Capture the cell that displays the provided text and extract its [x, y] central coordinate. 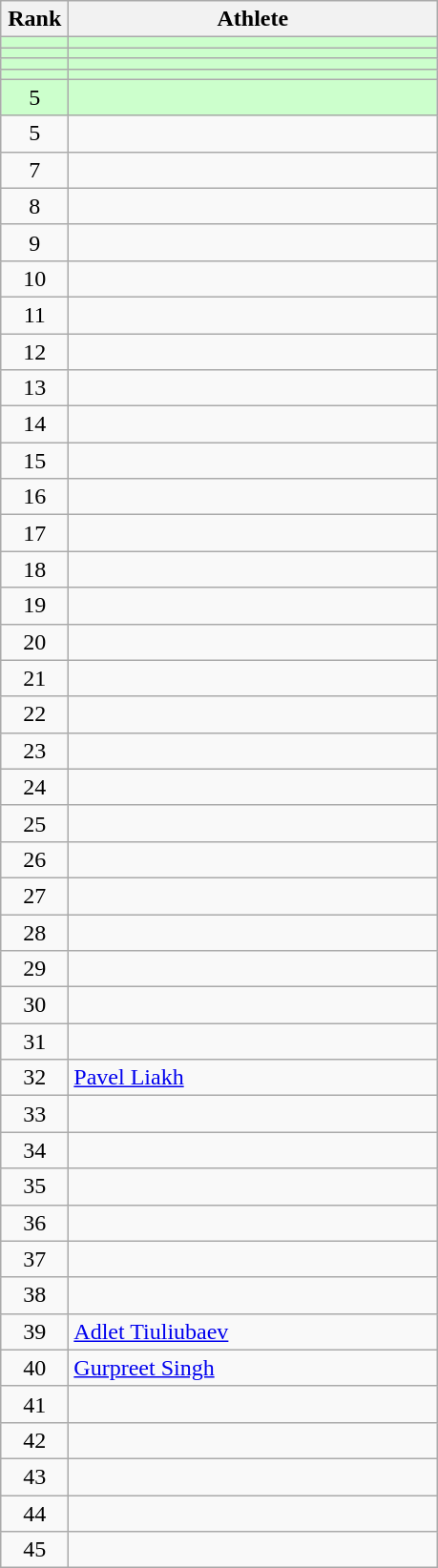
9 [34, 242]
28 [34, 932]
38 [34, 1295]
41 [34, 1404]
17 [34, 533]
11 [34, 315]
13 [34, 388]
27 [34, 896]
Rank [34, 19]
23 [34, 751]
10 [34, 279]
43 [34, 1476]
16 [34, 497]
24 [34, 787]
37 [34, 1259]
36 [34, 1223]
21 [34, 678]
34 [34, 1150]
Adlet Tiuliubaev [253, 1331]
42 [34, 1440]
29 [34, 969]
31 [34, 1042]
Pavel Liakh [253, 1078]
25 [34, 823]
26 [34, 859]
Athlete [253, 19]
33 [34, 1114]
8 [34, 206]
20 [34, 642]
22 [34, 714]
44 [34, 1514]
32 [34, 1078]
35 [34, 1186]
30 [34, 1005]
14 [34, 424]
7 [34, 170]
18 [34, 569]
39 [34, 1331]
19 [34, 606]
Gurpreet Singh [253, 1368]
45 [34, 1550]
15 [34, 461]
40 [34, 1368]
12 [34, 352]
